For the text-containing cell, return its midpoint in (x, y) coordinate format. 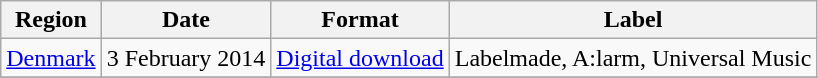
Labelmade, A:larm, Universal Music (633, 58)
Region (51, 20)
Digital download (360, 58)
Label (633, 20)
Denmark (51, 58)
3 February 2014 (186, 58)
Format (360, 20)
Date (186, 20)
